Identify which cell holds the provided text, then report its [x, y] central coordinate. 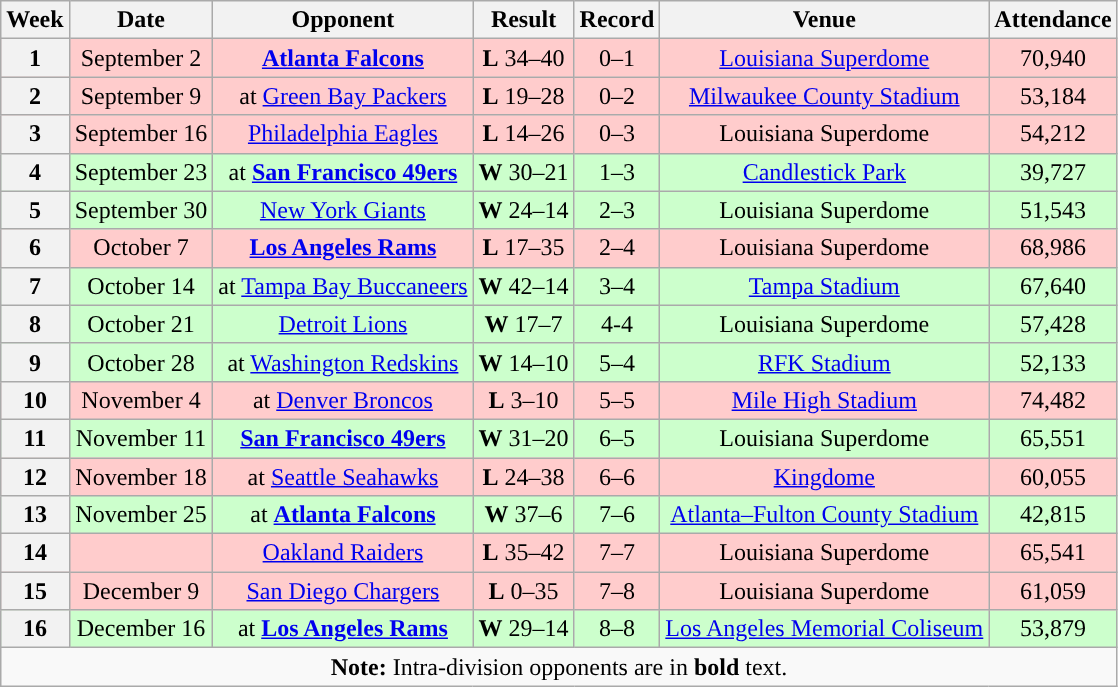
Detroit Lions [343, 324]
60,055 [1053, 477]
November 11 [141, 438]
W 30–21 [524, 172]
October 28 [141, 362]
Philadelphia Eagles [343, 134]
4-4 [617, 324]
Mile High Stadium [824, 400]
0–3 [617, 134]
Date [141, 20]
W 31–20 [524, 438]
10 [35, 400]
L 19–28 [524, 96]
W 24–14 [524, 210]
1–3 [617, 172]
Atlanta Falcons [343, 58]
L 35–42 [524, 553]
65,551 [1053, 438]
W 14–10 [524, 362]
September 2 [141, 58]
October 14 [141, 286]
Tampa Stadium [824, 286]
53,184 [1053, 96]
16 [35, 629]
W 37–6 [524, 515]
L 24–38 [524, 477]
6–5 [617, 438]
L 3–10 [524, 400]
74,482 [1053, 400]
39,727 [1053, 172]
San Francisco 49ers [343, 438]
W 29–14 [524, 629]
15 [35, 591]
November 18 [141, 477]
42,815 [1053, 515]
Result [524, 20]
14 [35, 553]
at Denver Broncos [343, 400]
September 16 [141, 134]
L 0–35 [524, 591]
7–6 [617, 515]
65,541 [1053, 553]
San Diego Chargers [343, 591]
September 9 [141, 96]
at San Francisco 49ers [343, 172]
November 25 [141, 515]
4 [35, 172]
September 23 [141, 172]
7 [35, 286]
61,059 [1053, 591]
3 [35, 134]
2–3 [617, 210]
8 [35, 324]
Kingdome [824, 477]
W 42–14 [524, 286]
at Seattle Seahawks [343, 477]
at Washington Redskins [343, 362]
52,133 [1053, 362]
December 16 [141, 629]
November 4 [141, 400]
W 17–7 [524, 324]
Candlestick Park [824, 172]
at Los Angeles Rams [343, 629]
New York Giants [343, 210]
3–4 [617, 286]
Record [617, 20]
54,212 [1053, 134]
Venue [824, 20]
12 [35, 477]
68,986 [1053, 248]
October 7 [141, 248]
70,940 [1053, 58]
0–1 [617, 58]
October 21 [141, 324]
1 [35, 58]
11 [35, 438]
2–4 [617, 248]
7–7 [617, 553]
RFK Stadium [824, 362]
Week [35, 20]
5–4 [617, 362]
L 14–26 [524, 134]
Oakland Raiders [343, 553]
6 [35, 248]
51,543 [1053, 210]
5–5 [617, 400]
Atlanta–Fulton County Stadium [824, 515]
57,428 [1053, 324]
53,879 [1053, 629]
Los Angeles Memorial Coliseum [824, 629]
5 [35, 210]
September 30 [141, 210]
6–6 [617, 477]
at Tampa Bay Buccaneers [343, 286]
at Atlanta Falcons [343, 515]
at Green Bay Packers [343, 96]
67,640 [1053, 286]
7–8 [617, 591]
Opponent [343, 20]
L 34–40 [524, 58]
13 [35, 515]
Attendance [1053, 20]
Milwaukee County Stadium [824, 96]
Los Angeles Rams [343, 248]
0–2 [617, 96]
L 17–35 [524, 248]
8–8 [617, 629]
9 [35, 362]
Note: Intra-division opponents are in bold text. [559, 667]
December 9 [141, 591]
2 [35, 96]
